Return [X, Y] of the center of cell containing provided text 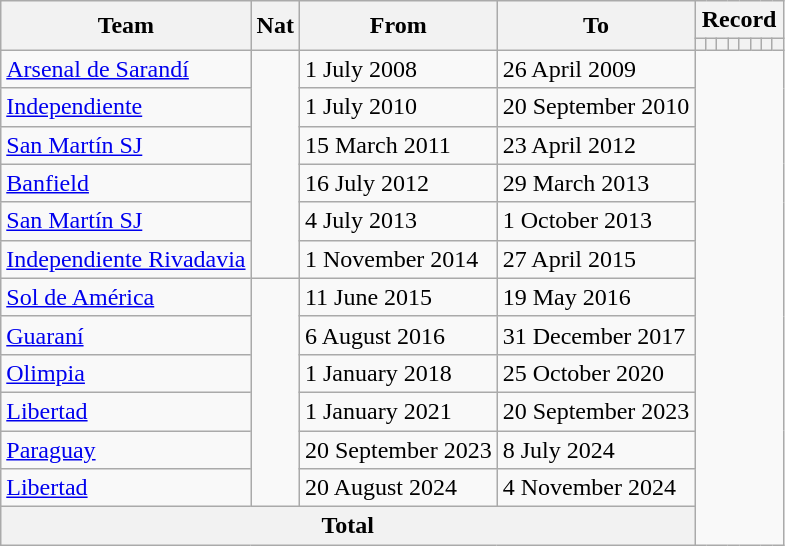
Total [348, 526]
1 July 2010 [398, 107]
29 March 2013 [596, 183]
To [596, 26]
Nat [275, 26]
8 July 2024 [596, 449]
Record [739, 20]
4 November 2024 [596, 488]
23 April 2012 [596, 145]
Sol de América [126, 297]
25 October 2020 [596, 373]
Banfield [126, 183]
1 January 2021 [398, 411]
Olimpia [126, 373]
26 April 2009 [596, 69]
1 July 2008 [398, 69]
6 August 2016 [398, 335]
1 January 2018 [398, 373]
Team [126, 26]
4 July 2013 [398, 221]
11 June 2015 [398, 297]
Arsenal de Sarandí [126, 69]
From [398, 26]
1 October 2013 [596, 221]
20 September 2010 [596, 107]
19 May 2016 [596, 297]
1 November 2014 [398, 259]
Independiente Rivadavia [126, 259]
Paraguay [126, 449]
20 August 2024 [398, 488]
Independiente [126, 107]
31 December 2017 [596, 335]
Guaraní [126, 335]
16 July 2012 [398, 183]
27 April 2015 [596, 259]
15 March 2011 [398, 145]
